Detect which cell encompasses the target text, then output its (x, y) center coordinate. 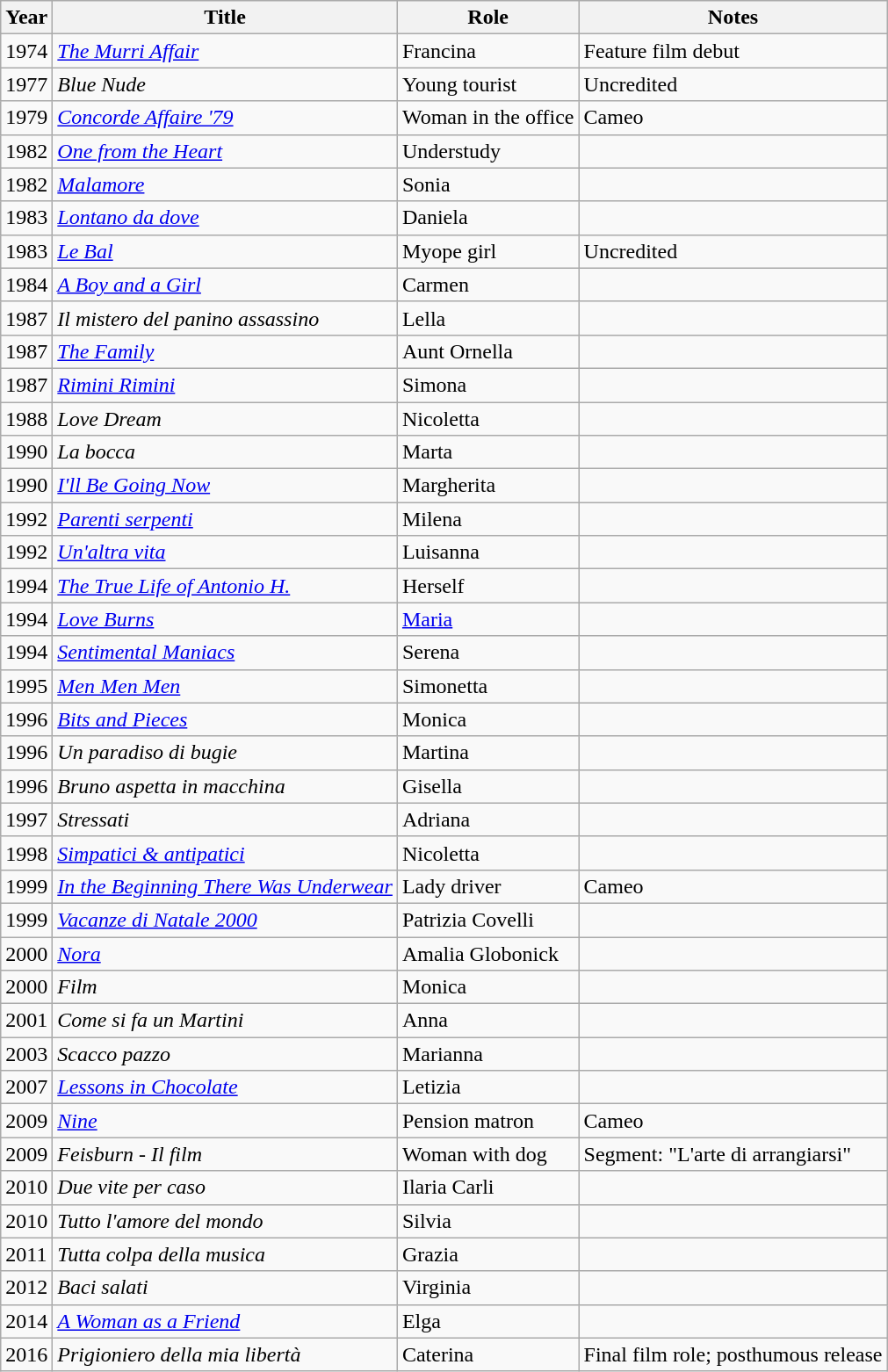
Amalia Globonick (488, 953)
Come si fa un Martini (225, 1021)
Nine (225, 1121)
Martina (488, 753)
Due vite per caso (225, 1188)
Year (26, 18)
Luisanna (488, 552)
Sonia (488, 184)
Stressati (225, 820)
Scacco pazzo (225, 1054)
Carmen (488, 285)
Film (225, 987)
Patrizia Covelli (488, 920)
Sentimental Maniacs (225, 653)
Grazia (488, 1254)
Myope girl (488, 251)
Gisella (488, 786)
Bits and Pieces (225, 719)
1979 (26, 118)
Silvia (488, 1221)
Ilaria Carli (488, 1188)
Young tourist (488, 84)
Un paradiso di bugie (225, 753)
Un'altra vita (225, 552)
1997 (26, 820)
Men Men Men (225, 686)
1998 (26, 853)
Marta (488, 452)
2003 (26, 1054)
The True Life of Antonio H. (225, 586)
Blue Nude (225, 84)
Concorde Affaire '79 (225, 118)
Love Burns (225, 619)
Parenti serpenti (225, 519)
Virginia (488, 1288)
Lessons in Chocolate (225, 1087)
Segment: "L'arte di arrangiarsi" (733, 1154)
Vacanze di Natale 2000 (225, 920)
Milena (488, 519)
Title (225, 18)
Letizia (488, 1087)
1988 (26, 419)
Rimini Rimini (225, 385)
Aunt Ornella (488, 351)
Pension matron (488, 1121)
Caterina (488, 1354)
Understudy (488, 151)
1995 (26, 686)
Final film role; posthumous release (733, 1354)
1974 (26, 51)
Baci salati (225, 1288)
La bocca (225, 452)
Bruno aspetta in macchina (225, 786)
Tutto l'amore del mondo (225, 1221)
Feature film debut (733, 51)
Simonetta (488, 686)
The Murri Affair (225, 51)
Notes (733, 18)
Lontano da dove (225, 218)
2012 (26, 1288)
Serena (488, 653)
Prigioniero della mia libertà (225, 1354)
Le Bal (225, 251)
2001 (26, 1021)
Love Dream (225, 419)
One from the Heart (225, 151)
A Woman as a Friend (225, 1321)
Adriana (488, 820)
2007 (26, 1087)
Feisburn - Il film (225, 1154)
Woman in the office (488, 118)
2011 (26, 1254)
In the Beginning There Was Underwear (225, 886)
Daniela (488, 218)
Simona (488, 385)
Francina (488, 51)
1984 (26, 285)
1977 (26, 84)
Marianna (488, 1054)
2016 (26, 1354)
Margherita (488, 486)
Il mistero del panino assassino (225, 318)
Woman with dog (488, 1154)
Lady driver (488, 886)
Tutta colpa della musica (225, 1254)
Malamore (225, 184)
Simpatici & antipatici (225, 853)
Anna (488, 1021)
Elga (488, 1321)
Lella (488, 318)
Nora (225, 953)
Maria (488, 619)
Herself (488, 586)
Role (488, 18)
2014 (26, 1321)
I'll Be Going Now (225, 486)
A Boy and a Girl (225, 285)
The Family (225, 351)
